Provide the (x, y) coordinate of the cell's center where the given text is located.  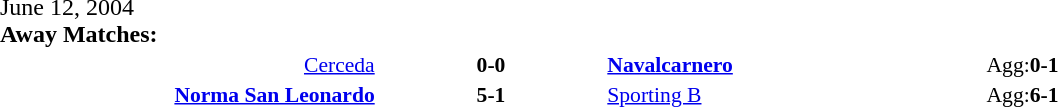
0-0 (492, 64)
Navalcarnero (795, 64)
